Determine the [X, Y] coordinate at the center of the cell enclosing the given text.  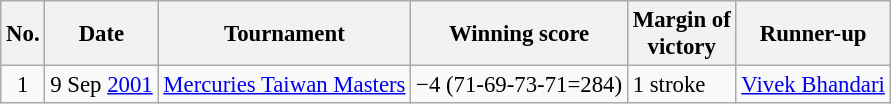
9 Sep 2001 [102, 85]
Mercuries Taiwan Masters [284, 85]
1 stroke [682, 85]
Margin ofvictory [682, 34]
Tournament [284, 34]
Date [102, 34]
No. [23, 34]
Runner-up [813, 34]
1 [23, 85]
−4 (71-69-73-71=284) [520, 85]
Winning score [520, 34]
Vivek Bhandari [813, 85]
